Locate the cell with the specified text and output its [x, y] center coordinate. 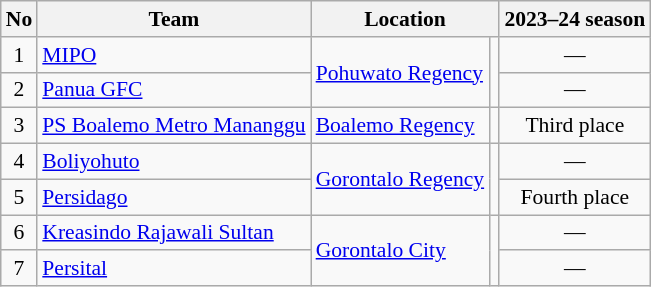
Third place [574, 126]
5 [20, 197]
MIPO [174, 55]
No [20, 19]
PS Boalemo Metro Mananggu [174, 126]
Fourth place [574, 197]
Gorontalo Regency [400, 180]
Location [406, 19]
6 [20, 233]
Boalemo Regency [400, 126]
Kreasindo Rajawali Sultan [174, 233]
2 [20, 90]
Persital [174, 269]
Team [174, 19]
Persidago [174, 197]
4 [20, 162]
1 [20, 55]
Boliyohuto [174, 162]
3 [20, 126]
Panua GFC [174, 90]
Pohuwato Regency [400, 72]
Gorontalo City [400, 250]
2023–24 season [574, 19]
7 [20, 269]
